Provide the (x, y) coordinate of the cell's center where the given text is located.  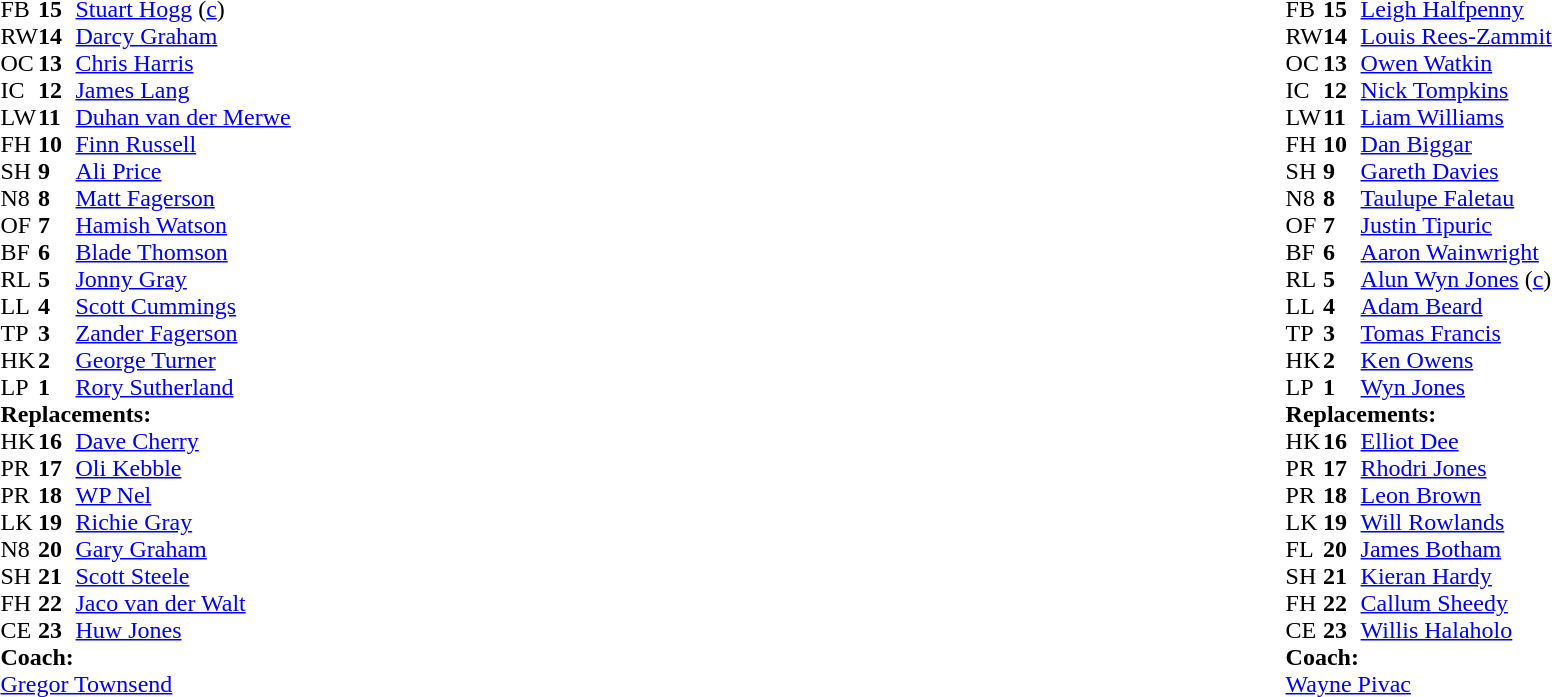
Huw Jones (184, 630)
Taulupe Faletau (1456, 198)
Duhan van der Merwe (184, 118)
Chris Harris (184, 64)
Kieran Hardy (1456, 576)
Elliot Dee (1456, 442)
Gareth Davies (1456, 172)
Wyn Jones (1456, 388)
Jonny Gray (184, 280)
Leon Brown (1456, 496)
Oli Kebble (184, 468)
FL (1305, 550)
Rory Sutherland (184, 388)
Hamish Watson (184, 226)
Nick Tompkins (1456, 90)
Willis Halaholo (1456, 630)
Gregor Townsend (145, 684)
George Turner (184, 360)
Blade Thomson (184, 252)
Scott Cummings (184, 306)
Aaron Wainwright (1456, 252)
Liam Williams (1456, 118)
Owen Watkin (1456, 64)
Justin Tipuric (1456, 226)
Jaco van der Walt (184, 604)
Wayne Pivac (1419, 684)
Finn Russell (184, 144)
Ali Price (184, 172)
Adam Beard (1456, 306)
Matt Fagerson (184, 198)
Ken Owens (1456, 360)
Alun Wyn Jones (c) (1456, 280)
Callum Sheedy (1456, 604)
James Botham (1456, 550)
Rhodri Jones (1456, 468)
Darcy Graham (184, 36)
WP Nel (184, 496)
Louis Rees-Zammit (1456, 36)
Dan Biggar (1456, 144)
Richie Gray (184, 522)
Zander Fagerson (184, 334)
Scott Steele (184, 576)
Gary Graham (184, 550)
Will Rowlands (1456, 522)
Tomas Francis (1456, 334)
Dave Cherry (184, 442)
James Lang (184, 90)
